Scan for the cell matching the given text and deliver its (x, y) coordinate at center. 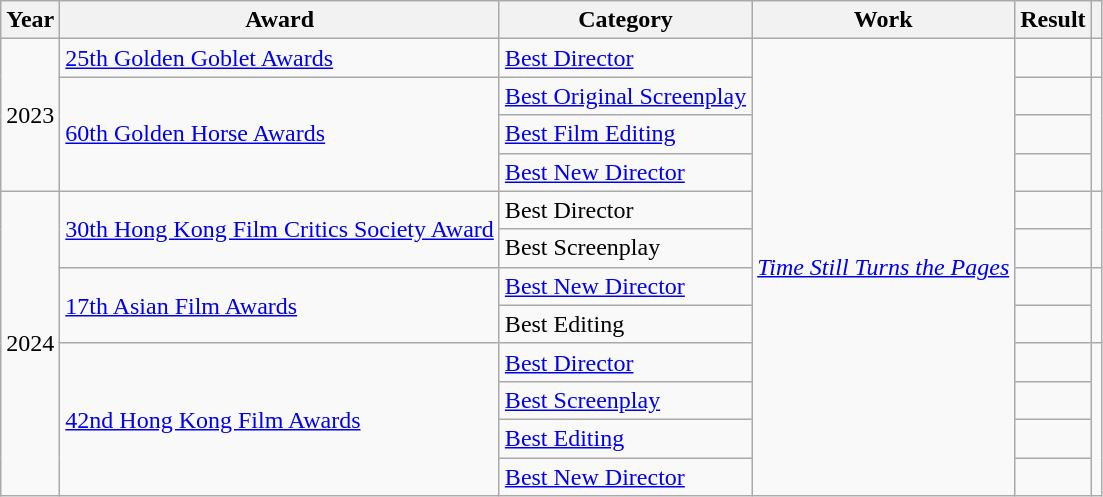
42nd Hong Kong Film Awards (280, 419)
Award (280, 20)
2023 (30, 115)
Best Original Screenplay (625, 96)
2024 (30, 343)
Category (625, 20)
Result (1053, 20)
30th Hong Kong Film Critics Society Award (280, 229)
Best Film Editing (625, 134)
Year (30, 20)
60th Golden Horse Awards (280, 134)
17th Asian Film Awards (280, 305)
Work (884, 20)
Time Still Turns the Pages (884, 268)
25th Golden Goblet Awards (280, 58)
